Find where the given text appears and provide that cell's center as [X, Y] coordinate. 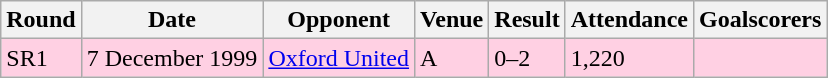
A [452, 58]
Goalscorers [760, 20]
0–2 [527, 58]
Result [527, 20]
Venue [452, 20]
1,220 [629, 58]
Attendance [629, 20]
Date [172, 20]
Oxford United [339, 58]
7 December 1999 [172, 58]
SR1 [41, 58]
Round [41, 20]
Opponent [339, 20]
